Identify which cell holds the provided text, then report its [X, Y] central coordinate. 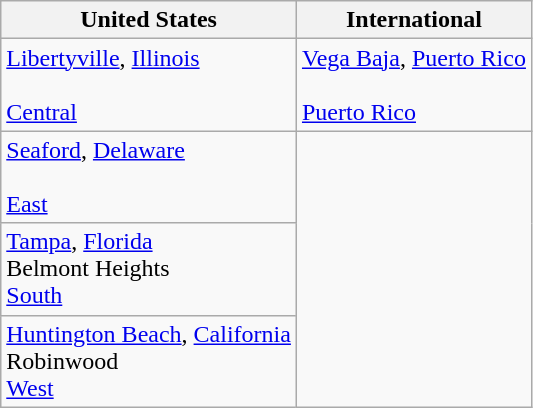
Huntington Beach, CaliforniaRobinwoodWest [149, 361]
International [414, 20]
Seaford, DelawareEast [149, 177]
Vega Baja, Puerto RicoPuerto Rico [414, 85]
Libertyville, IllinoisCentral [149, 85]
United States [149, 20]
Tampa, FloridaBelmont HeightsSouth [149, 269]
